Determine the (x, y) coordinate at the center of the cell enclosing the given text.  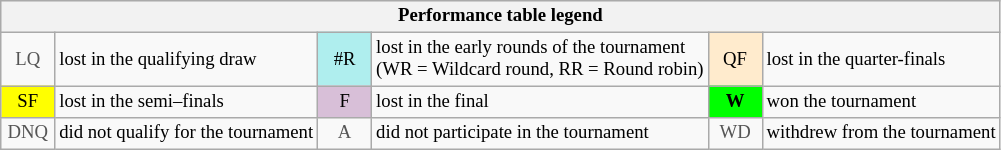
lost in the early rounds of the tournament(WR = Wildcard round, RR = Round robin) (540, 60)
#R (345, 60)
won the tournament (881, 102)
DNQ (28, 134)
did not qualify for the tournament (186, 134)
lost in the qualifying draw (186, 60)
lost in the semi–finals (186, 102)
lost in the final (540, 102)
W (735, 102)
withdrew from the tournament (881, 134)
WD (735, 134)
did not participate in the tournament (540, 134)
F (345, 102)
lost in the quarter-finals (881, 60)
LQ (28, 60)
Performance table legend (500, 16)
A (345, 134)
SF (28, 102)
QF (735, 60)
